Identify which cell holds the provided text, then report its [X, Y] central coordinate. 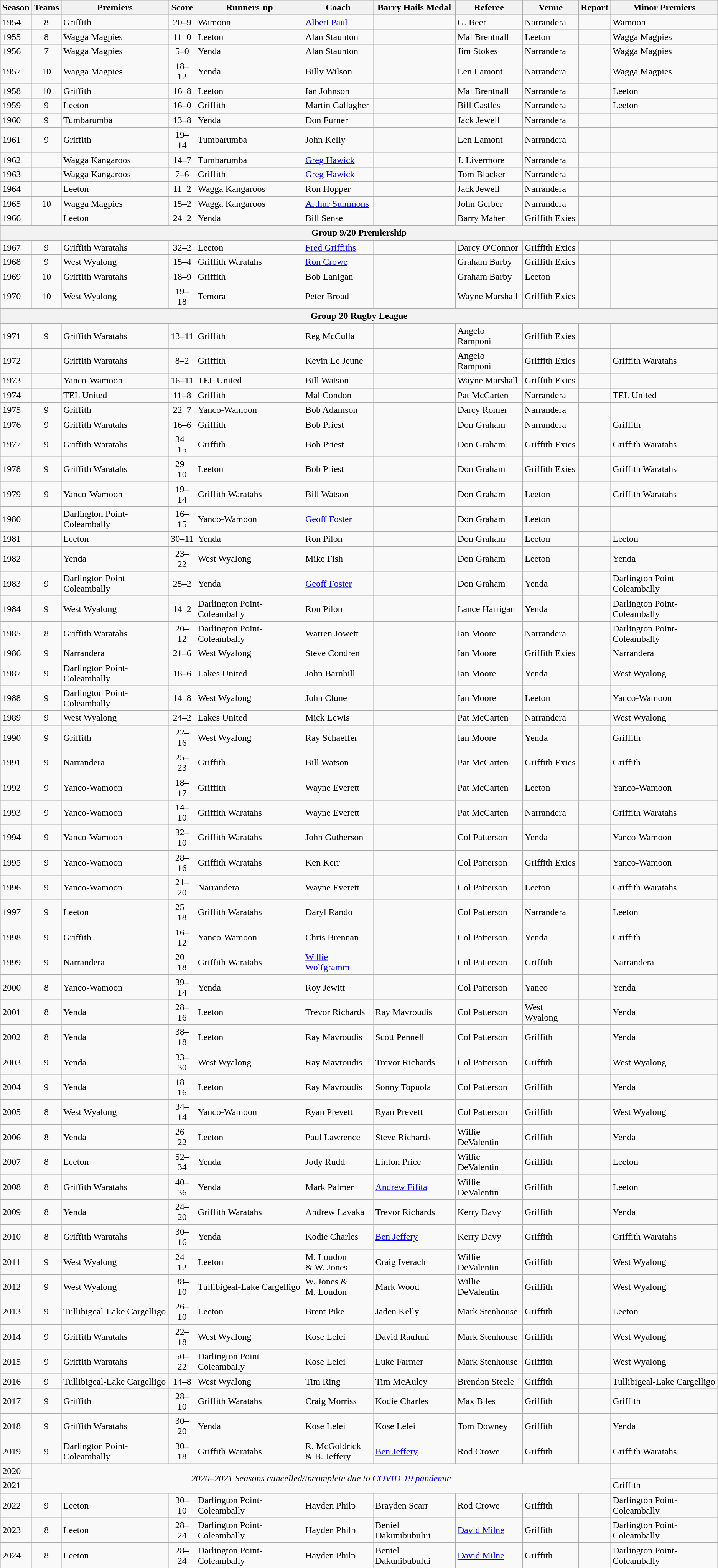
1955 [16, 37]
1984 [16, 608]
Season [16, 8]
14–2 [183, 608]
1958 [16, 91]
Ian Johnson [338, 91]
2005 [16, 1112]
1985 [16, 634]
Roy Jewitt [338, 988]
21–20 [183, 888]
David Rauluni [414, 1337]
Venue [550, 8]
20–18 [183, 962]
Bob Adamson [338, 410]
25–23 [183, 763]
John Kelly [338, 140]
R. McGoldrick& B. Jeffery [338, 1451]
Mark Palmer [338, 1187]
15–2 [183, 204]
2012 [16, 1287]
1992 [16, 787]
1999 [16, 962]
2010 [16, 1237]
11–0 [183, 37]
Report [594, 8]
1982 [16, 559]
13–8 [183, 120]
25–2 [183, 584]
Sonny Topuola [414, 1087]
18–16 [183, 1087]
30–11 [183, 539]
39–14 [183, 988]
Jim Stokes [489, 51]
7–6 [183, 174]
Coach [338, 8]
Ken Kerr [338, 862]
John Gutherson [338, 837]
2017 [16, 1401]
2006 [16, 1137]
Barry Hails Medal [414, 8]
Score [183, 8]
Ron Hopper [338, 189]
38–10 [183, 1287]
24–12 [183, 1261]
Jaden Kelly [414, 1312]
13–11 [183, 336]
1976 [16, 424]
22–18 [183, 1337]
50–22 [183, 1362]
Andrew Fifita [414, 1187]
1978 [16, 469]
30–16 [183, 1237]
John Clune [338, 698]
18–17 [183, 787]
33–30 [183, 1062]
32–10 [183, 837]
W. Jones & M. Loudon [338, 1287]
Mike Fish [338, 559]
26–10 [183, 1312]
Craig Morriss [338, 1401]
Don Furner [338, 120]
29–10 [183, 469]
1970 [16, 296]
1954 [16, 22]
18–12 [183, 71]
28–10 [183, 1401]
1972 [16, 361]
1977 [16, 444]
52–34 [183, 1162]
34–15 [183, 444]
1994 [16, 837]
1966 [16, 218]
Group 20 Rugby League [359, 316]
Arthur Summons [338, 204]
5–0 [183, 51]
30–10 [183, 1505]
2021 [16, 1486]
1964 [16, 189]
Mal Condon [338, 395]
Billy Wilson [338, 71]
1971 [16, 336]
Scott Pennell [414, 1037]
Tim McAuley [414, 1382]
2023 [16, 1530]
Mark Wood [414, 1287]
1997 [16, 912]
2020–2021 Seasons cancelled/incomplete due to COVID-19 pandemic [321, 1478]
Reg McCulla [338, 336]
Minor Premiers [664, 8]
19–18 [183, 296]
Linton Price [414, 1162]
Referee [489, 8]
2003 [16, 1062]
16–8 [183, 91]
1974 [16, 395]
1956 [16, 51]
Bill Castles [489, 106]
1968 [16, 262]
J. Livermore [489, 160]
Tom Blacker [489, 174]
22–7 [183, 410]
1981 [16, 539]
Andrew Lavaka [338, 1212]
Yanco [550, 988]
Darcy O'Connor [489, 247]
Teams [46, 8]
Paul Lawrence [338, 1137]
Bob Lanigan [338, 277]
14–10 [183, 813]
11–8 [183, 395]
2004 [16, 1087]
Jody Rudd [338, 1162]
Warren Jowett [338, 634]
21–6 [183, 653]
1960 [16, 120]
G. Beer [489, 22]
1973 [16, 381]
1988 [16, 698]
1967 [16, 247]
Lance Harrigan [489, 608]
2015 [16, 1362]
2019 [16, 1451]
Premiers [115, 8]
18–6 [183, 673]
16–11 [183, 381]
Daryl Rando [338, 912]
2009 [16, 1212]
2016 [16, 1382]
Brendon Steele [489, 1382]
Max Biles [489, 1401]
M. Loudon & W. Jones [338, 1261]
1980 [16, 519]
Craig Iverach [414, 1261]
1986 [16, 653]
Barry Maher [489, 218]
1998 [16, 938]
2007 [16, 1162]
22–16 [183, 737]
Bill Sense [338, 218]
30–18 [183, 1451]
2001 [16, 1012]
16–0 [183, 106]
2008 [16, 1187]
Mick Lewis [338, 718]
1965 [16, 204]
John Gerber [489, 204]
11–2 [183, 189]
Kevin Le Jeune [338, 361]
1975 [16, 410]
25–18 [183, 912]
2020 [16, 1471]
Willie Wolfgramm [338, 962]
1962 [16, 160]
2011 [16, 1261]
1979 [16, 494]
2018 [16, 1426]
30–20 [183, 1426]
Group 9/20 Premiership [359, 233]
16–6 [183, 424]
26–22 [183, 1137]
1990 [16, 737]
1957 [16, 71]
38–18 [183, 1037]
1983 [16, 584]
Chris Brennan [338, 938]
1996 [16, 888]
1963 [16, 174]
2002 [16, 1037]
1969 [16, 277]
1987 [16, 673]
Ron Crowe [338, 262]
Albert Paul [338, 22]
14–7 [183, 160]
1959 [16, 106]
32–2 [183, 247]
7 [46, 51]
Brayden Scarr [414, 1505]
2013 [16, 1312]
16–15 [183, 519]
John Barnhill [338, 673]
Darcy Romer [489, 410]
18–9 [183, 277]
2014 [16, 1337]
Runners-up [249, 8]
2000 [16, 988]
1993 [16, 813]
24–20 [183, 1212]
Brent Pike [338, 1312]
15–4 [183, 262]
8–2 [183, 361]
23–22 [183, 559]
2024 [16, 1555]
34–14 [183, 1112]
Tom Downey [489, 1426]
20–9 [183, 22]
40–36 [183, 1187]
1961 [16, 140]
Fred Griffiths [338, 247]
Martin Gallagher [338, 106]
Ray Schaeffer [338, 737]
Luke Farmer [414, 1362]
1991 [16, 763]
1989 [16, 718]
Peter Broad [338, 296]
Temora [249, 296]
Tim Ring [338, 1382]
Steve Condren [338, 653]
Steve Richards [414, 1137]
16–12 [183, 938]
2022 [16, 1505]
20–12 [183, 634]
1995 [16, 862]
